Pinpoint the cell where the given text exists, returning its [x, y] midpoint coordinate. 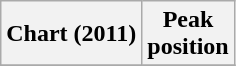
Chart (2011) [72, 34]
Peakposition [188, 34]
